Scan for the cell matching the given text and deliver its (x, y) coordinate at center. 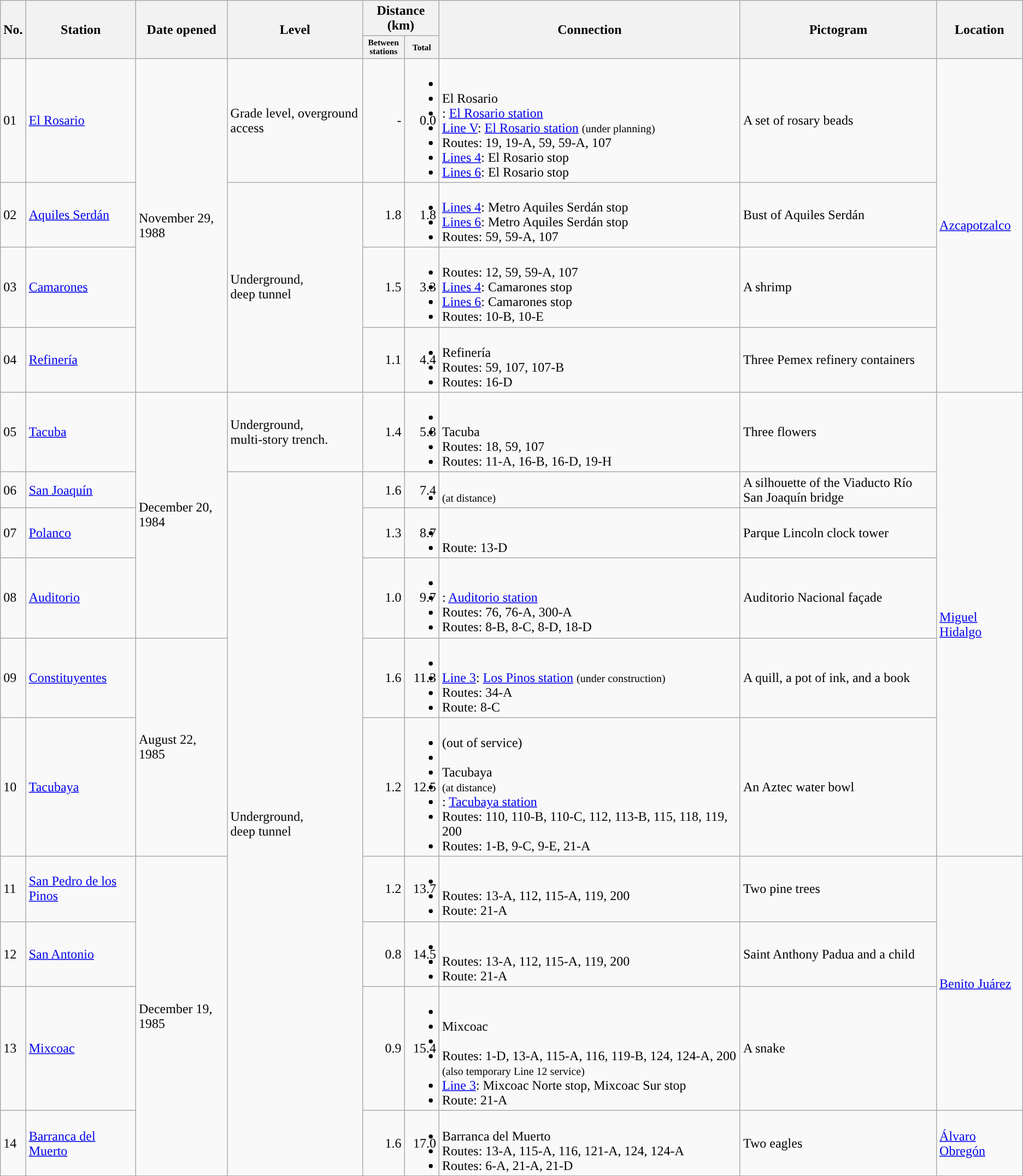
Polanco (81, 533)
17.0 (422, 1143)
Three flowers (838, 432)
Station (81, 30)
Total (422, 47)
Betweenstations (384, 47)
4.4 (422, 360)
Level (295, 30)
No. (13, 30)
Refinería Routes: 59, 107, 107-B Routes: 16-D (589, 360)
Tacuba (81, 432)
: Auditorio station Routes: 76, 76-A, 300-A Routes: 8-B, 8-C, 8-D, 18-D (589, 598)
A snake (838, 1048)
Auditorio Nacional façade (838, 598)
3.3 (422, 287)
1.5 (384, 287)
San Joaquín (81, 490)
Pictogram (838, 30)
7.4 (422, 490)
Route: 13-D (589, 533)
Refinería (81, 360)
01 (13, 120)
1.3 (384, 533)
04 (13, 360)
1.4 (384, 432)
El Rosario (81, 120)
0.8 (384, 954)
Line 3: Los Pinos station (under construction) Routes: 34-A Route: 8-C (589, 678)
Distance (km) (401, 19)
A set of rosary beads (838, 120)
Camarones (81, 287)
Miguel Hidalgo (980, 624)
Tacubaya (81, 787)
03 (13, 287)
December 20, 1984 (181, 515)
12 (13, 954)
08 (13, 598)
09 (13, 678)
15.4 (422, 1048)
Azcapotzalco (980, 225)
07 (13, 533)
05 (13, 432)
Parque Lincoln clock tower (838, 533)
11 (13, 889)
Routes: 12, 59, 59-A, 107 Lines 4: Camarones stop Lines 6: Camarones stop Routes: 10-B, 10-E (589, 287)
Constituyentes (81, 678)
San Antonio (81, 954)
December 19, 1985 (181, 1016)
13.7 (422, 889)
Underground,multi-story trench. (295, 432)
- (384, 120)
An Aztec water bowl (838, 787)
13 (13, 1048)
Tacuba Routes: 18, 59, 107 Routes: 11-A, 16-B, 16-D, 19-H (589, 432)
12.5 (422, 787)
Connection (589, 30)
02 (13, 215)
06 (13, 490)
Aquiles Serdán (81, 215)
Location (980, 30)
A shrimp (838, 287)
(at distance) (589, 490)
San Pedro de los Pinos (81, 889)
Bust of Aquiles Serdán (838, 215)
Lines 4: Metro Aquiles Serdán stop Lines 6: Metro Aquiles Serdán stop Routes: 59, 59-A, 107 (589, 215)
1.1 (384, 360)
11.3 (422, 678)
Saint Anthony Padua and a child (838, 954)
(out of service) Tacubaya (at distance) : Tacubaya station Routes: 110, 110-B, 110-C, 112, 113-B, 115, 118, 119, 200 Routes: 1-B, 9-C, 9-E, 21-A (589, 787)
14 (13, 1143)
A quill, a pot of ink, and a book (838, 678)
1.0 (384, 598)
0.0 (422, 120)
Barranca del Muerto (81, 1143)
5.8 (422, 432)
8.7 (422, 533)
Barranca del Muerto Routes: 13-A, 115-A, 116, 121-A, 124, 124-A Routes: 6-A, 21-A, 21-D (589, 1143)
Two pine trees (838, 889)
August 22, 1985 (181, 747)
10 (13, 787)
Benito Juárez (980, 984)
Auditorio (81, 598)
Two eagles (838, 1143)
Grade level, overground access (295, 120)
November 29, 1988 (181, 225)
Date opened (181, 30)
Three Pemex refinery containers (838, 360)
Mixcoac (81, 1048)
14.5 (422, 954)
0.9 (384, 1048)
9.7 (422, 598)
Álvaro Obregón (980, 1143)
A silhouette of the Viaducto Río San Joaquín bridge (838, 490)
